Pinpoint the cell where the given text exists, returning its [x, y] midpoint coordinate. 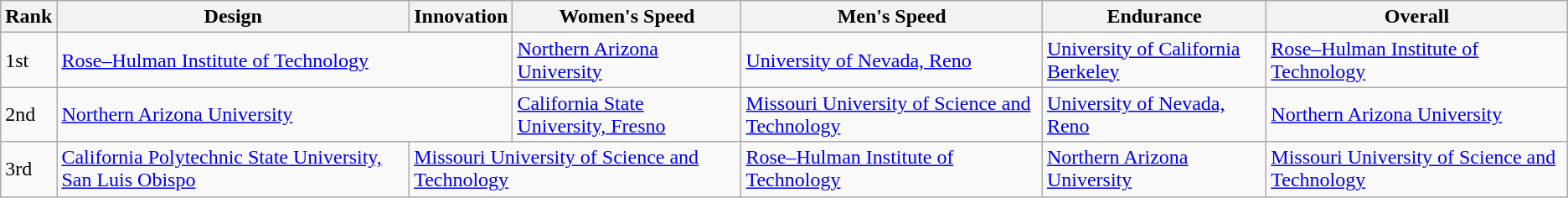
California Polytechnic State University, San Luis Obispo [233, 169]
Overall [1417, 17]
Rank [28, 17]
1st [28, 60]
Design [233, 17]
3rd [28, 169]
Endurance [1154, 17]
Innovation [461, 17]
University of California Berkeley [1154, 60]
2nd [28, 114]
Women's Speed [627, 17]
California State University, Fresno [627, 114]
Men's Speed [891, 17]
